Extract the (x, y) coordinate from the center of the cell holding the provided text.  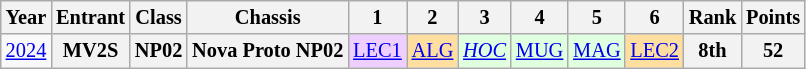
2 (433, 17)
MAG (596, 51)
MUG (540, 51)
3 (484, 17)
4 (540, 17)
MV2S (90, 51)
HOC (484, 51)
Points (773, 17)
Class (158, 17)
Chassis (268, 17)
52 (773, 51)
Year (26, 17)
Rank (712, 17)
LEC1 (377, 51)
6 (654, 17)
8th (712, 51)
NP02 (158, 51)
1 (377, 17)
2024 (26, 51)
Nova Proto NP02 (268, 51)
Entrant (90, 17)
ALG (433, 51)
LEC2 (654, 51)
5 (596, 17)
